Identify which cell holds the provided text, then report its [X, Y] central coordinate. 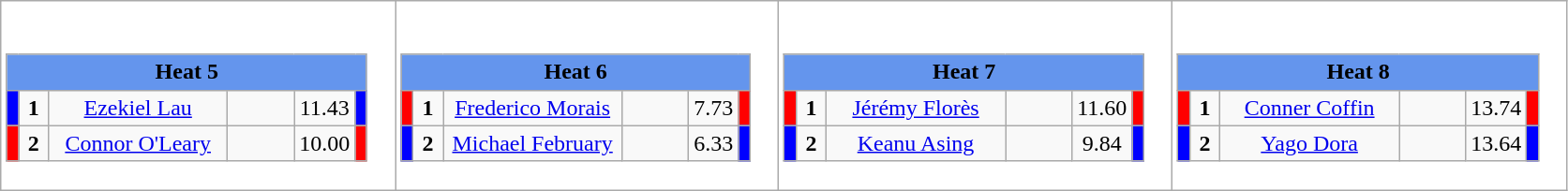
11.60 [1102, 108]
6.33 [714, 143]
Yago Dora [1310, 143]
Connor O'Leary [139, 143]
Heat 5 1 Ezekiel Lau 11.43 2 Connor O'Leary 10.00 [199, 95]
10.00 [324, 143]
Heat 6 [575, 72]
Heat 8 [1358, 72]
Heat 8 1 Conner Coffin 13.74 2 Yago Dora 13.64 [1370, 95]
Heat 6 1 Frederico Morais 7.73 2 Michael February 6.33 [587, 95]
9.84 [1102, 143]
Keanu Asing [917, 143]
Heat 5 [187, 72]
Frederico Morais [532, 108]
Michael February [532, 143]
Jérémy Florès [917, 108]
Conner Coffin [1310, 108]
11.43 [324, 108]
13.74 [1496, 108]
Heat 7 1 Jérémy Florès 11.60 2 Keanu Asing 9.84 [976, 95]
7.73 [714, 108]
Heat 7 [963, 72]
13.64 [1496, 143]
Ezekiel Lau [139, 108]
